Detect which cell encompasses the target text, then output its [X, Y] center coordinate. 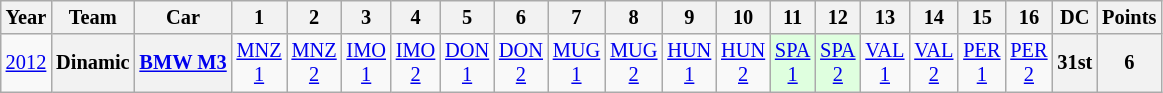
IMO1 [366, 63]
2012 [26, 63]
PER1 [982, 63]
2 [314, 17]
MNZ2 [314, 63]
5 [467, 17]
HUN2 [743, 63]
DON1 [467, 63]
BMW M3 [182, 63]
SPA2 [838, 63]
DON2 [521, 63]
MUG1 [576, 63]
16 [1028, 17]
3 [366, 17]
DC [1074, 17]
14 [934, 17]
VAL2 [934, 63]
IMO2 [416, 63]
Car [182, 17]
PER2 [1028, 63]
9 [689, 17]
MUG2 [634, 63]
Points [1129, 17]
11 [792, 17]
31st [1074, 63]
1 [260, 17]
Dinamic [92, 63]
VAL1 [884, 63]
7 [576, 17]
SPA1 [792, 63]
13 [884, 17]
MNZ1 [260, 63]
HUN1 [689, 63]
12 [838, 17]
15 [982, 17]
4 [416, 17]
10 [743, 17]
Year [26, 17]
Team [92, 17]
8 [634, 17]
